Determine the [x, y] coordinate at the center of the cell enclosing the given text.  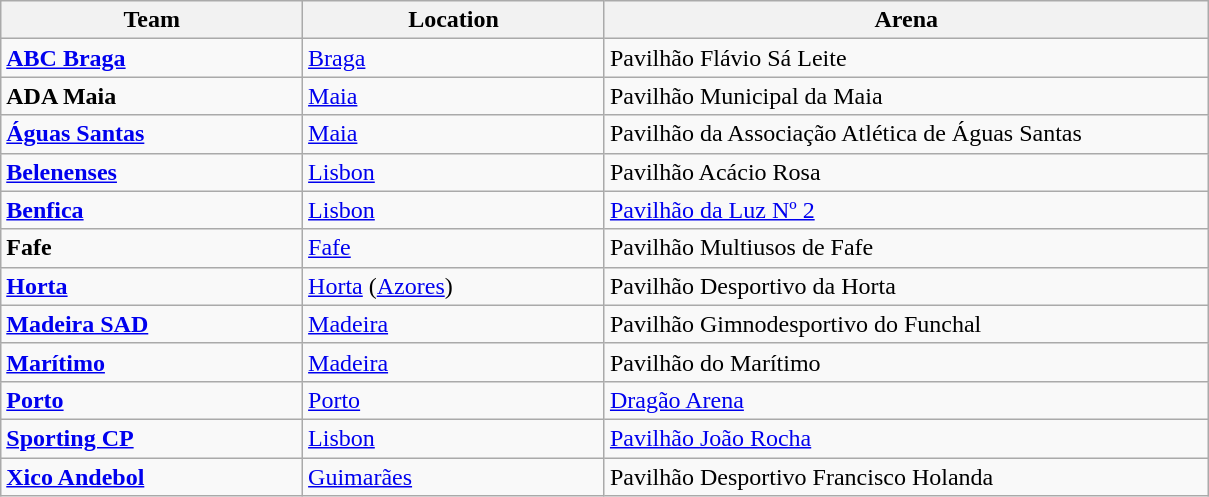
Location [454, 20]
Pavilhão Desportivo Francisco Holanda [906, 477]
Horta (Azores) [454, 286]
Braga [454, 58]
Dragão Arena [906, 400]
Pavilhão da Luz Nº 2 [906, 210]
Xico Andebol [152, 477]
Sporting CP [152, 438]
Águas Santas [152, 134]
Madeira SAD [152, 324]
Benfica [152, 210]
Guimarães [454, 477]
Horta [152, 286]
Pavilhão Gimnodesportivo do Funchal [906, 324]
Pavilhão Acácio Rosa [906, 172]
Belenenses [152, 172]
Arena [906, 20]
Pavilhão Desportivo da Horta [906, 286]
Pavilhão João Rocha [906, 438]
Pavilhão Flávio Sá Leite [906, 58]
Pavilhão Multiusos de Fafe [906, 248]
Marítimo [152, 362]
Pavilhão da Associação Atlética de Águas Santas [906, 134]
Pavilhão do Marítimo [906, 362]
Pavilhão Municipal da Maia [906, 96]
Team [152, 20]
ADA Maia [152, 96]
ABC Braga [152, 58]
